Determine the (x, y) coordinate at the center of the cell enclosing the given text.  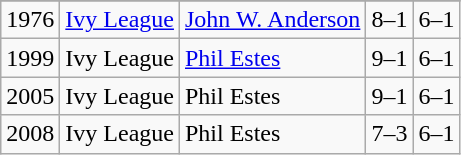
2008 (30, 134)
John W. Anderson (272, 20)
1976 (30, 20)
7–3 (390, 134)
1999 (30, 58)
2005 (30, 96)
8–1 (390, 20)
